Return (x, y) of the center of cell containing provided text 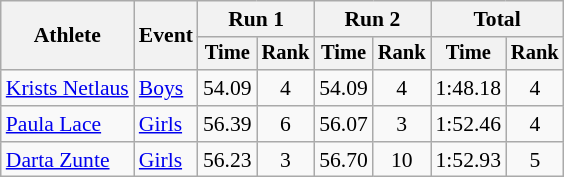
Boys (166, 88)
6 (286, 124)
Run 1 (256, 19)
Girls (166, 124)
Event (166, 36)
3 (402, 124)
1:52.46 (468, 124)
Total (496, 19)
56.39 (228, 124)
56.07 (344, 124)
1:48.18 (468, 88)
Run 2 (372, 19)
Athlete (68, 36)
Krists Netlaus (68, 88)
Paula Lace (68, 124)
